Search for the cell housing the specified text and yield its (X, Y) center coordinate. 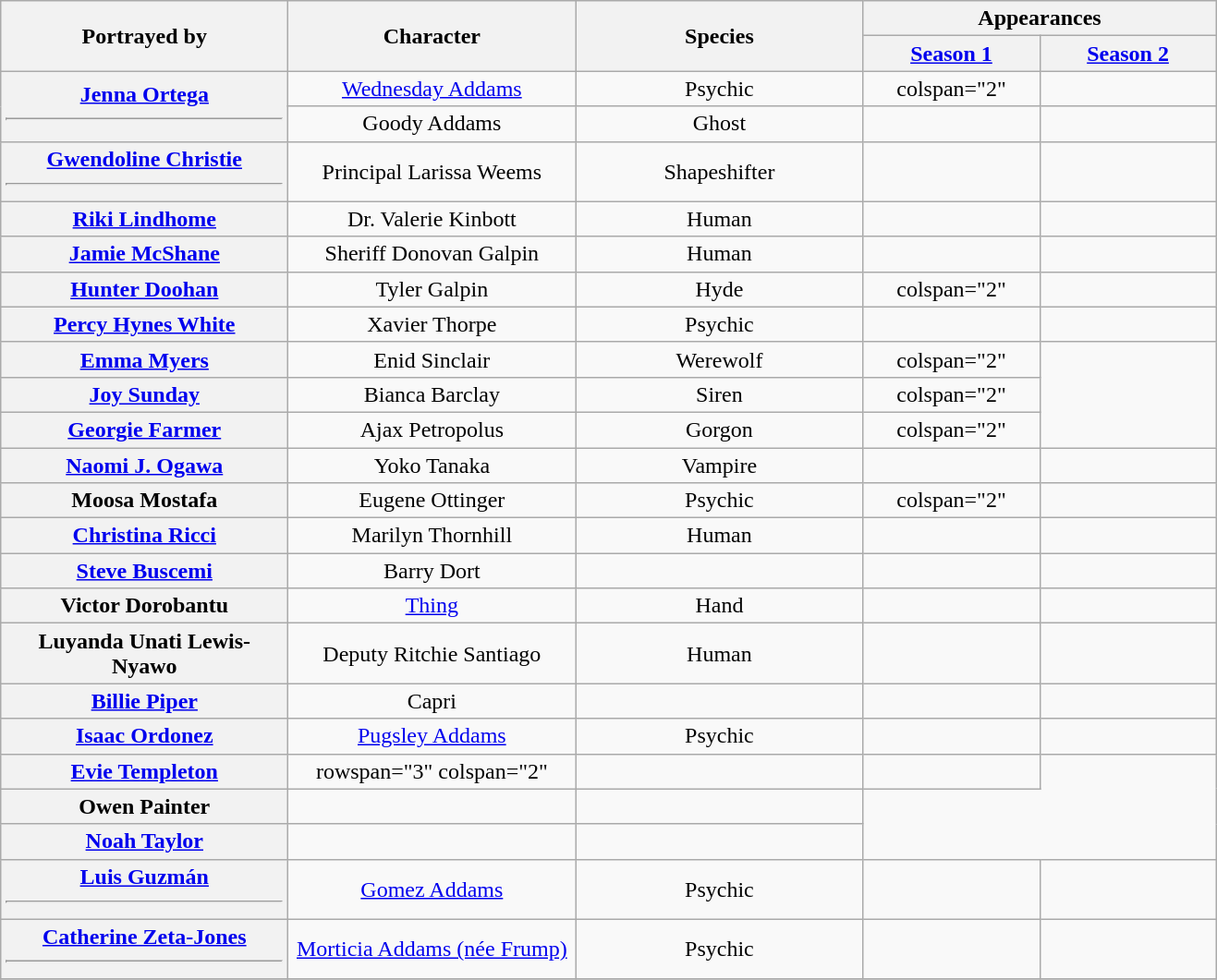
Percy Hynes White (144, 324)
Jenna Ortega (144, 106)
Capri (432, 701)
Luis Guzmán (144, 889)
Season 1 (952, 54)
Jamie McShane (144, 254)
Dr. Valerie Kinbott (432, 219)
Ghost (719, 124)
Gomez Addams (432, 889)
Barry Dort (432, 571)
Xavier Thorpe (432, 324)
Season 2 (1127, 54)
Hyde (719, 289)
Joy Sunday (144, 394)
Appearances (1040, 18)
Enid Sinclair (432, 359)
Deputy Ritchie Santiago (432, 654)
Shapeshifter (719, 172)
Victor Dorobantu (144, 606)
Georgie Farmer (144, 430)
Siren (719, 394)
Principal Larissa Weems (432, 172)
Hand (719, 606)
Luyanda Unati Lewis-Nyawo (144, 654)
Morticia Addams (née Frump) (432, 950)
Pugsley Addams (432, 736)
Isaac Ordonez (144, 736)
Vampire (719, 465)
Evie Templeton (144, 771)
Noah Taylor (144, 841)
rowspan="3" colspan="2" (432, 771)
Steve Buscemi (144, 571)
Sheriff Donovan Galpin (432, 254)
Bianca Barclay (432, 394)
Catherine Zeta-Jones (144, 950)
Gwendoline Christie (144, 172)
Riki Lindhome (144, 219)
Owen Painter (144, 806)
Christina Ricci (144, 536)
Eugene Ottinger (432, 501)
Marilyn Thornhill (432, 536)
Wednesday Addams (432, 89)
Character (432, 36)
Naomi J. Ogawa (144, 465)
Ajax Petropolus (432, 430)
Yoko Tanaka (432, 465)
Goody Addams (432, 124)
Hunter Doohan (144, 289)
Portrayed by (144, 36)
Thing (432, 606)
Emma Myers (144, 359)
Tyler Galpin (432, 289)
Moosa Mostafa (144, 501)
Werewolf (719, 359)
Species (719, 36)
Billie Piper (144, 701)
Gorgon (719, 430)
